Search for the cell housing the specified text and yield its [X, Y] center coordinate. 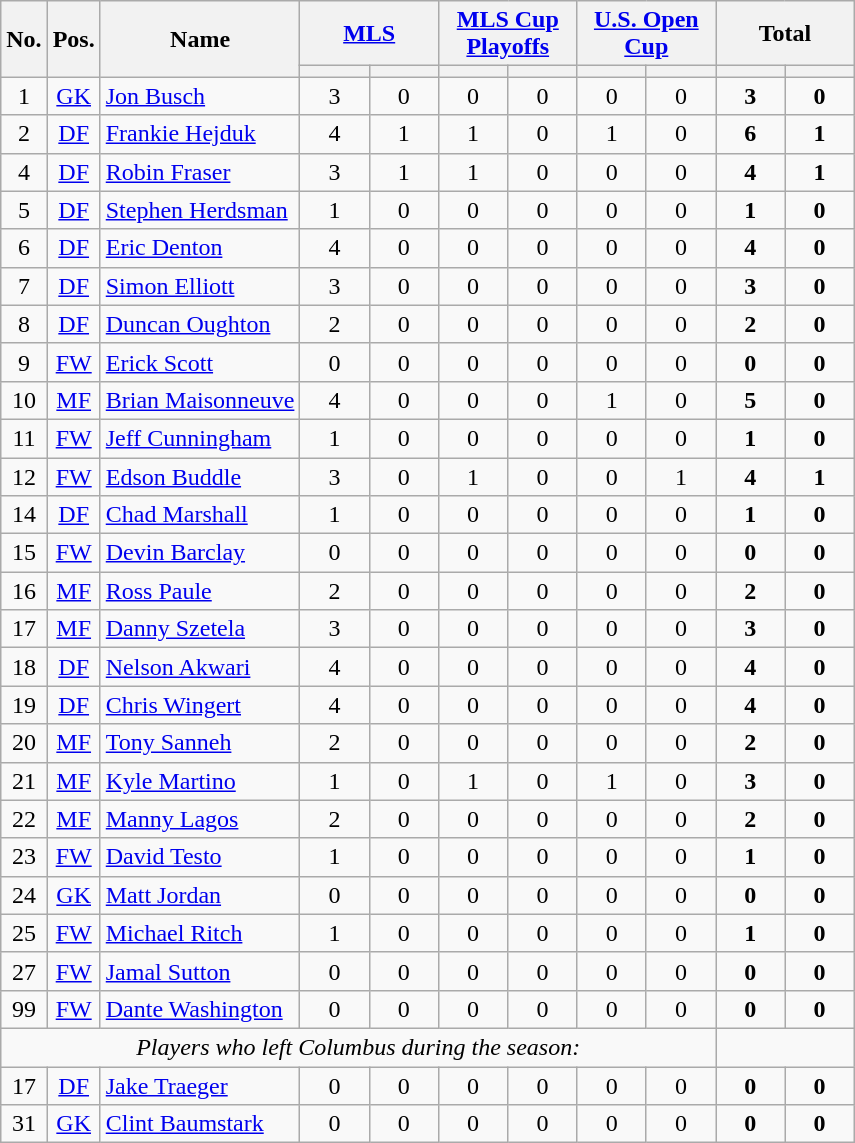
Players who left Columbus during the season: [358, 1047]
Chris Wingert [200, 705]
Danny Szetela [200, 629]
11 [24, 438]
10 [24, 400]
Jon Busch [200, 96]
Simon Elliott [200, 286]
9 [24, 362]
22 [24, 819]
No. [24, 39]
Tony Sanneh [200, 743]
24 [24, 895]
23 [24, 857]
Jamal Sutton [200, 971]
Pos. [74, 39]
12 [24, 477]
14 [24, 515]
Name [200, 39]
99 [24, 1009]
Robin Fraser [200, 172]
27 [24, 971]
Duncan Oughton [200, 324]
25 [24, 933]
18 [24, 667]
Jake Traeger [200, 1085]
Frankie Hejduk [200, 134]
19 [24, 705]
Brian Maisonneuve [200, 400]
Total [786, 34]
Manny Lagos [200, 819]
Dante Washington [200, 1009]
Edson Buddle [200, 477]
Michael Ritch [200, 933]
15 [24, 553]
Devin Barclay [200, 553]
MLS [370, 34]
U.S. Open Cup [646, 34]
7 [24, 286]
Jeff Cunningham [200, 438]
21 [24, 781]
8 [24, 324]
Nelson Akwari [200, 667]
Stephen Herdsman [200, 210]
Erick Scott [200, 362]
MLS Cup Playoffs [508, 34]
20 [24, 743]
Kyle Martino [200, 781]
31 [24, 1124]
Matt Jordan [200, 895]
David Testo [200, 857]
Clint Baumstark [200, 1124]
Chad Marshall [200, 515]
Ross Paule [200, 591]
Eric Denton [200, 248]
16 [24, 591]
